Detect which cell encompasses the target text, then output its (X, Y) center coordinate. 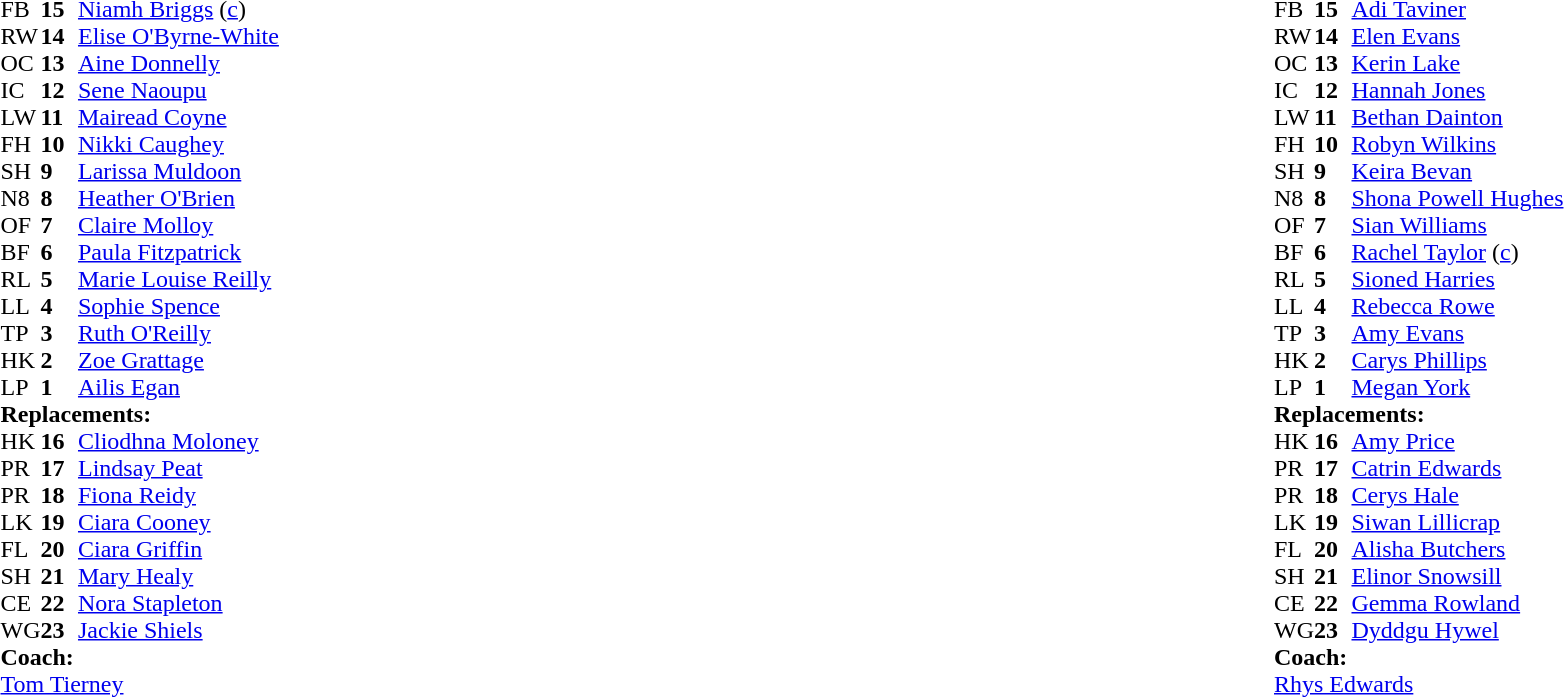
Paula Fitzpatrick (178, 252)
Kerin Lake (1457, 64)
Amy Evans (1457, 334)
Tom Tierney (139, 684)
Mairead Coyne (178, 118)
Nora Stapleton (178, 604)
Megan York (1457, 388)
Sene Naoupu (178, 90)
Ciara Griffin (178, 550)
Nikki Caughey (178, 144)
Rhys Edwards (1418, 684)
Fiona Reidy (178, 496)
Larissa Muldoon (178, 172)
Elinor Snowsill (1457, 576)
Bethan Dainton (1457, 118)
Mary Healy (178, 576)
Elen Evans (1457, 36)
Ruth O'Reilly (178, 334)
Keira Bevan (1457, 172)
Dyddgu Hywel (1457, 630)
Heather O'Brien (178, 198)
Cerys Hale (1457, 496)
Claire Molloy (178, 226)
Hannah Jones (1457, 90)
Ciara Cooney (178, 522)
Zoe Grattage (178, 360)
Catrin Edwards (1457, 468)
Marie Louise Reilly (178, 280)
Siwan Lillicrap (1457, 522)
Rachel Taylor (c) (1457, 252)
Sioned Harries (1457, 280)
Gemma Rowland (1457, 604)
Jackie Shiels (178, 630)
Aine Donnelly (178, 64)
Carys Phillips (1457, 360)
Shona Powell Hughes (1457, 198)
Amy Price (1457, 442)
Lindsay Peat (178, 468)
Robyn Wilkins (1457, 144)
Ailis Egan (178, 388)
Rebecca Rowe (1457, 306)
Elise O'Byrne-White (178, 36)
Cliodhna Moloney (178, 442)
Alisha Butchers (1457, 550)
Sian Williams (1457, 226)
Sophie Spence (178, 306)
